Locate the cell with the specified text and output its (x, y) center coordinate. 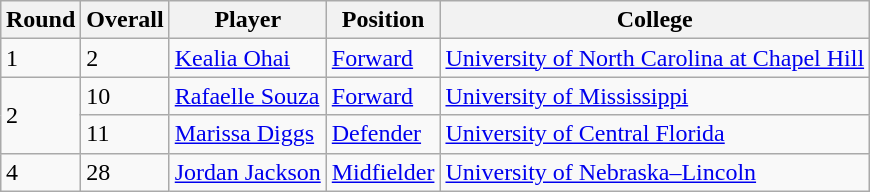
Round (40, 20)
University of Mississippi (655, 96)
Player (248, 20)
Overall (125, 20)
College (655, 20)
11 (125, 134)
Rafaelle Souza (248, 96)
University of North Carolina at Chapel Hill (655, 58)
University of Nebraska–Lincoln (655, 172)
Defender (383, 134)
4 (40, 172)
1 (40, 58)
Midfielder (383, 172)
Position (383, 20)
Marissa Diggs (248, 134)
10 (125, 96)
Kealia Ohai (248, 58)
28 (125, 172)
University of Central Florida (655, 134)
Jordan Jackson (248, 172)
